Provide the (x, y) coordinate of the cell's center where the given text is located.  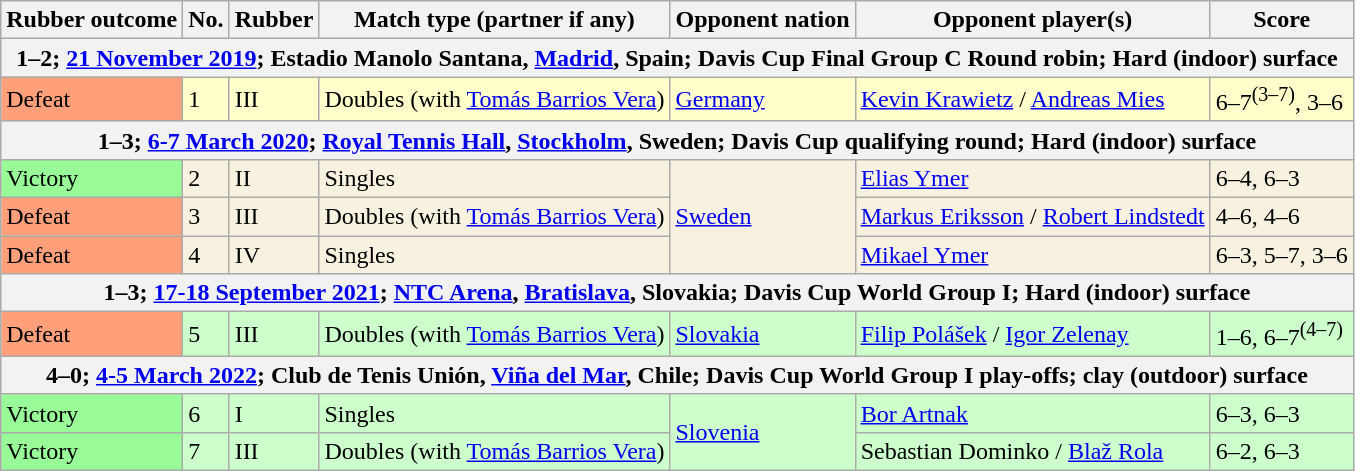
2 (206, 178)
II (274, 178)
6–3, 6–3 (1282, 413)
I (274, 413)
Kevin Krawietz / Andreas Mies (1032, 100)
Rubber outcome (92, 20)
6–2, 6–3 (1282, 451)
Elias Ymer (1032, 178)
6 (206, 413)
Rubber (274, 20)
Bor Artnak (1032, 413)
3 (206, 217)
Opponent player(s) (1032, 20)
1–2; 21 November 2019; Estadio Manolo Santana, Madrid, Spain; Davis Cup Final Group C Round robin; Hard (indoor) surface (677, 58)
4 (206, 255)
Slovenia (762, 432)
6–3, 5–7, 3–6 (1282, 255)
Markus Eriksson / Robert Lindstedt (1032, 217)
7 (206, 451)
Germany (762, 100)
1 (206, 100)
No. (206, 20)
6–4, 6–3 (1282, 178)
Match type (partner if any) (494, 20)
Sweden (762, 216)
1–6, 6–7(4–7) (1282, 334)
5 (206, 334)
IV (274, 255)
1–3; 6-7 March 2020; Royal Tennis Hall, Stockholm, Sweden; Davis Cup qualifying round; Hard (indoor) surface (677, 140)
Slovakia (762, 334)
Opponent nation (762, 20)
4–6, 4–6 (1282, 217)
4–0; 4-5 March 2022; Club de Tenis Unión, Viña del Mar, Chile; Davis Cup World Group I play-offs; clay (outdoor) surface (677, 375)
1–3; 17-18 September 2021; NTC Arena, Bratislava, Slovakia; Davis Cup World Group I; Hard (indoor) surface (677, 293)
Sebastian Dominko / Blaž Rola (1032, 451)
6–7(3–7), 3–6 (1282, 100)
Score (1282, 20)
Filip Polášek / Igor Zelenay (1032, 334)
Mikael Ymer (1032, 255)
